Output the [x, y] coordinate of the center of the cell containing the given text.  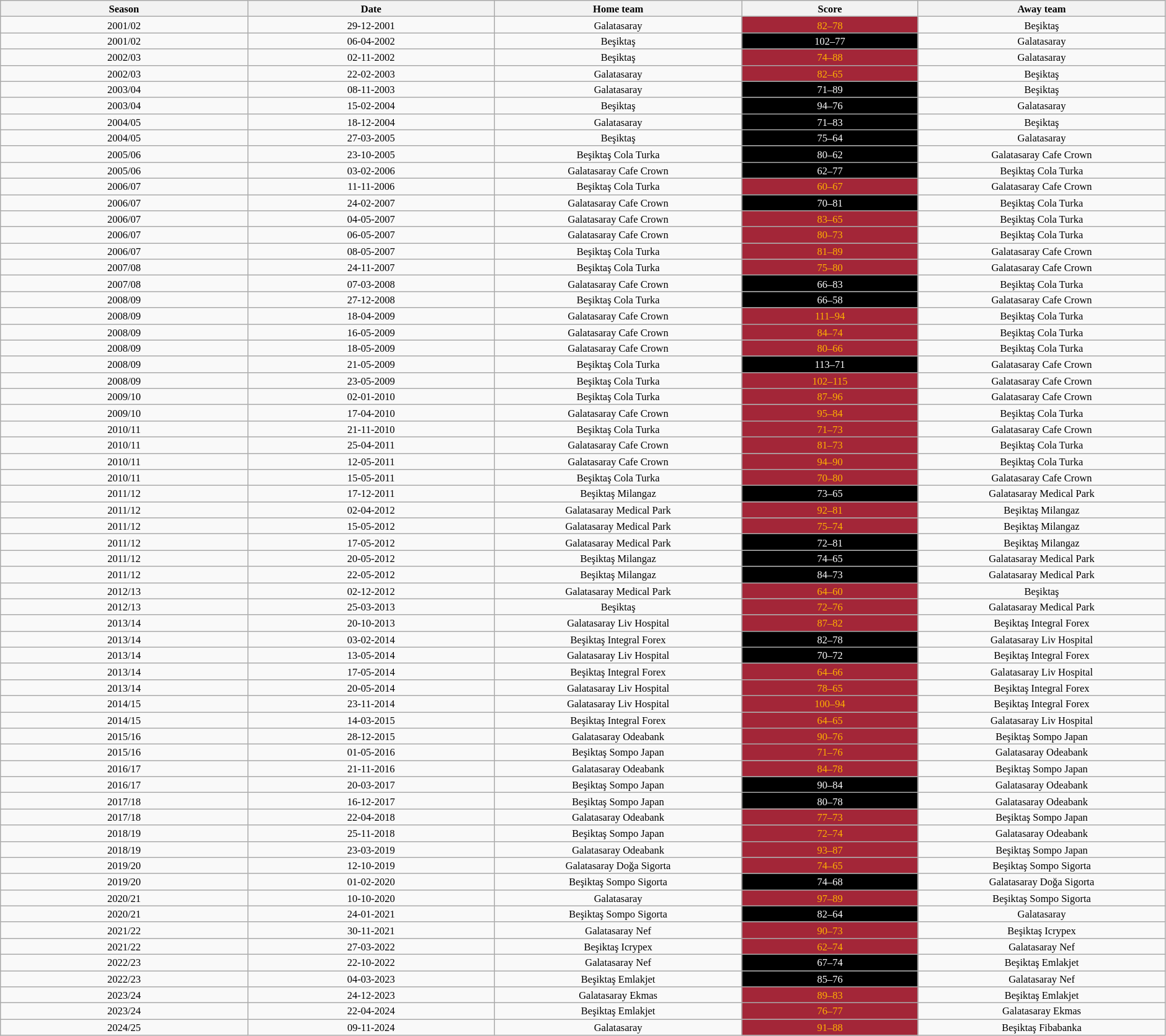
90–84 [830, 785]
22-04-2018 [371, 817]
15-05-2012 [371, 526]
102–77 [830, 41]
11-11-2006 [371, 186]
91–88 [830, 1027]
72–74 [830, 833]
16-12-2017 [371, 801]
73–65 [830, 494]
12-05-2011 [371, 461]
74–88 [830, 57]
Beşiktaş Fibabanka [1041, 1027]
67–74 [830, 962]
10-10-2020 [371, 898]
80–66 [830, 348]
84–74 [830, 332]
12-10-2019 [371, 865]
08-05-2007 [371, 251]
Season [124, 9]
94–76 [830, 105]
23-05-2009 [371, 380]
100–94 [830, 703]
25-11-2018 [371, 833]
64–65 [830, 720]
85–76 [830, 978]
01-05-2016 [371, 752]
66–58 [830, 300]
111–94 [830, 316]
02-11-2002 [371, 57]
20-05-2012 [371, 558]
89–83 [830, 995]
70–72 [830, 655]
17-04-2010 [371, 413]
64–60 [830, 591]
27-03-2005 [371, 138]
21-11-2016 [371, 769]
18-12-2004 [371, 122]
66–83 [830, 284]
22-10-2022 [371, 962]
75–80 [830, 267]
90–76 [830, 736]
82–64 [830, 914]
75–64 [830, 138]
81–73 [830, 445]
17-12-2011 [371, 494]
22-05-2012 [371, 574]
04-05-2007 [371, 219]
Away team [1041, 9]
20-10-2013 [371, 623]
76–77 [830, 1011]
71–89 [830, 89]
Score [830, 9]
22-02-2003 [371, 73]
22-04-2024 [371, 1011]
02-01-2010 [371, 396]
23-03-2019 [371, 849]
23-10-2005 [371, 154]
70–80 [830, 478]
62–77 [830, 170]
24-01-2021 [371, 914]
28-12-2015 [371, 736]
74–68 [830, 882]
92–81 [830, 510]
29-12-2001 [371, 25]
02-04-2012 [371, 510]
Date [371, 9]
87–82 [830, 623]
84–78 [830, 769]
90–73 [830, 930]
97–89 [830, 898]
71–73 [830, 429]
77–73 [830, 817]
06-04-2002 [371, 41]
71–83 [830, 122]
24-11-2007 [371, 267]
80–73 [830, 235]
102–115 [830, 380]
02-12-2012 [371, 591]
13-05-2014 [371, 655]
72–76 [830, 607]
87–96 [830, 396]
24-02-2007 [371, 203]
04-03-2023 [371, 978]
03-02-2014 [371, 639]
2024/25 [124, 1027]
18-05-2009 [371, 348]
72–81 [830, 542]
24-12-2023 [371, 995]
95–84 [830, 413]
17-05-2014 [371, 671]
25-03-2013 [371, 607]
113–71 [830, 364]
93–87 [830, 849]
20-05-2014 [371, 687]
27-12-2008 [371, 300]
21-05-2009 [371, 364]
83–65 [830, 219]
01-02-2020 [371, 882]
82–65 [830, 73]
07-03-2008 [371, 284]
70–81 [830, 203]
64–66 [830, 671]
81–89 [830, 251]
17-05-2012 [371, 542]
16-05-2009 [371, 332]
78–65 [830, 687]
09-11-2024 [371, 1027]
25-04-2011 [371, 445]
30-11-2021 [371, 930]
15-02-2004 [371, 105]
18-04-2009 [371, 316]
Home team [618, 9]
08-11-2003 [371, 89]
62–74 [830, 946]
14-03-2015 [371, 720]
84–73 [830, 574]
80–62 [830, 154]
80–78 [830, 801]
23-11-2014 [371, 703]
20-03-2017 [371, 785]
71–76 [830, 752]
15-05-2011 [371, 478]
21-11-2010 [371, 429]
27-03-2022 [371, 946]
75–74 [830, 526]
94–90 [830, 461]
06-05-2007 [371, 235]
03-02-2006 [371, 170]
60–67 [830, 186]
